Determine the [X, Y] coordinate at the center of the cell enclosing the given text.  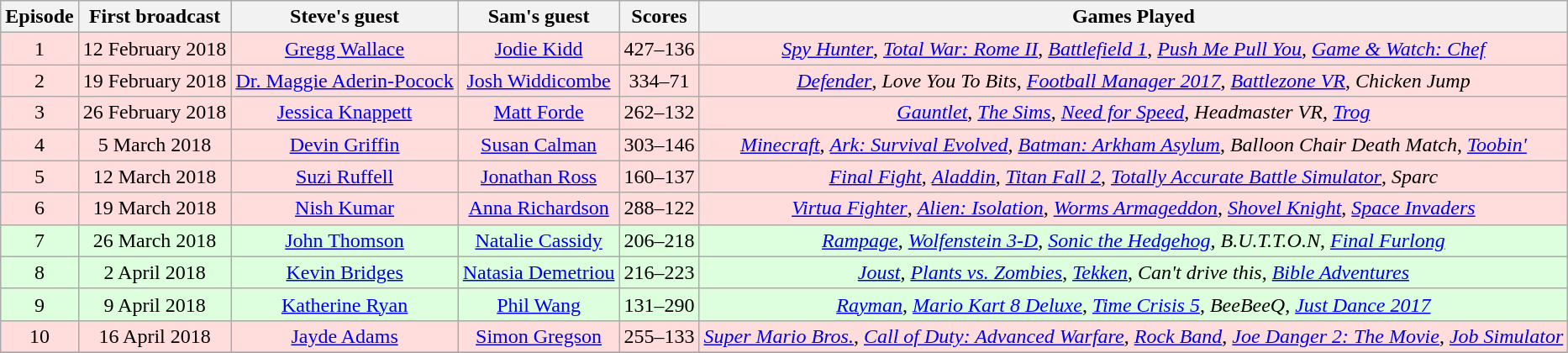
6 [39, 208]
262–132 [659, 113]
206–218 [659, 240]
Final Fight, Aladdin, Titan Fall 2, Totally Accurate Battle Simulator, Sparc [1134, 176]
Anna Richardson [539, 208]
10 [39, 336]
160–137 [659, 176]
5 [39, 176]
Natalie Cassidy [539, 240]
5 March 2018 [155, 145]
Jayde Adams [345, 336]
Matt Forde [539, 113]
Suzi Ruffell [345, 176]
7 [39, 240]
9 April 2018 [155, 304]
Dr. Maggie Aderin-Pocock [345, 81]
John Thomson [345, 240]
Minecraft, Ark: Survival Evolved, Batman: Arkham Asylum, Balloon Chair Death Match, Toobin' [1134, 145]
8 [39, 272]
Simon Gregson [539, 336]
Kevin Bridges [345, 272]
2 [39, 81]
9 [39, 304]
Gregg Wallace [345, 49]
288–122 [659, 208]
First broadcast [155, 17]
Sam's guest [539, 17]
19 February 2018 [155, 81]
Susan Calman [539, 145]
Josh Widdicombe [539, 81]
Gauntlet, The Sims, Need for Speed, Headmaster VR, Trog [1134, 113]
Jessica Knappett [345, 113]
26 March 2018 [155, 240]
Phil Wang [539, 304]
12 March 2018 [155, 176]
Joust, Plants vs. Zombies, Tekken, Can't drive this, Bible Adventures [1134, 272]
16 April 2018 [155, 336]
131–290 [659, 304]
12 February 2018 [155, 49]
Rampage, Wolfenstein 3-D, Sonic the Hedgehog, B.U.T.T.O.N, Final Furlong [1134, 240]
2 April 2018 [155, 272]
216–223 [659, 272]
19 March 2018 [155, 208]
303–146 [659, 145]
Super Mario Bros., Call of Duty: Advanced Warfare, Rock Band, Joe Danger 2: The Movie, Job Simulator [1134, 336]
Spy Hunter, Total War: Rome II, Battlefield 1, Push Me Pull You, Game & Watch: Chef [1134, 49]
Nish Kumar [345, 208]
Episode [39, 17]
1 [39, 49]
334–71 [659, 81]
Jodie Kidd [539, 49]
Devin Griffin [345, 145]
3 [39, 113]
Jonathan Ross [539, 176]
Katherine Ryan [345, 304]
Scores [659, 17]
255–133 [659, 336]
26 February 2018 [155, 113]
Defender, Love You To Bits, Football Manager 2017, Battlezone VR, Chicken Jump [1134, 81]
Natasia Demetriou [539, 272]
Games Played [1134, 17]
Virtua Fighter, Alien: Isolation, Worms Armageddon, Shovel Knight, Space Invaders [1134, 208]
427–136 [659, 49]
Steve's guest [345, 17]
4 [39, 145]
Rayman, Mario Kart 8 Deluxe, Time Crisis 5, BeeBeeQ, Just Dance 2017 [1134, 304]
